Extract the [X, Y] coordinate from the center of the cell holding the provided text.  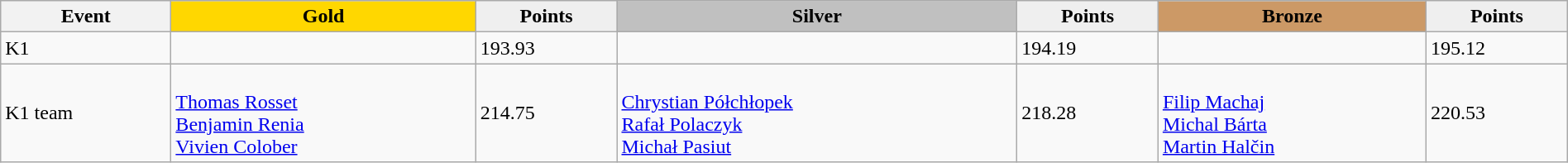
Silver [817, 17]
Gold [323, 17]
Event [86, 17]
K1 [86, 48]
220.53 [1497, 113]
214.75 [546, 113]
K1 team [86, 113]
Thomas RossetBenjamin ReniaVivien Colober [323, 113]
Bronze [1292, 17]
193.93 [546, 48]
218.28 [1088, 113]
Filip MachajMichal BártaMartin Halčin [1292, 113]
194.19 [1088, 48]
Chrystian PółchłopekRafał PolaczykMichał Pasiut [817, 113]
195.12 [1497, 48]
